Find where the given text appears and provide that cell's center as [X, Y] coordinate. 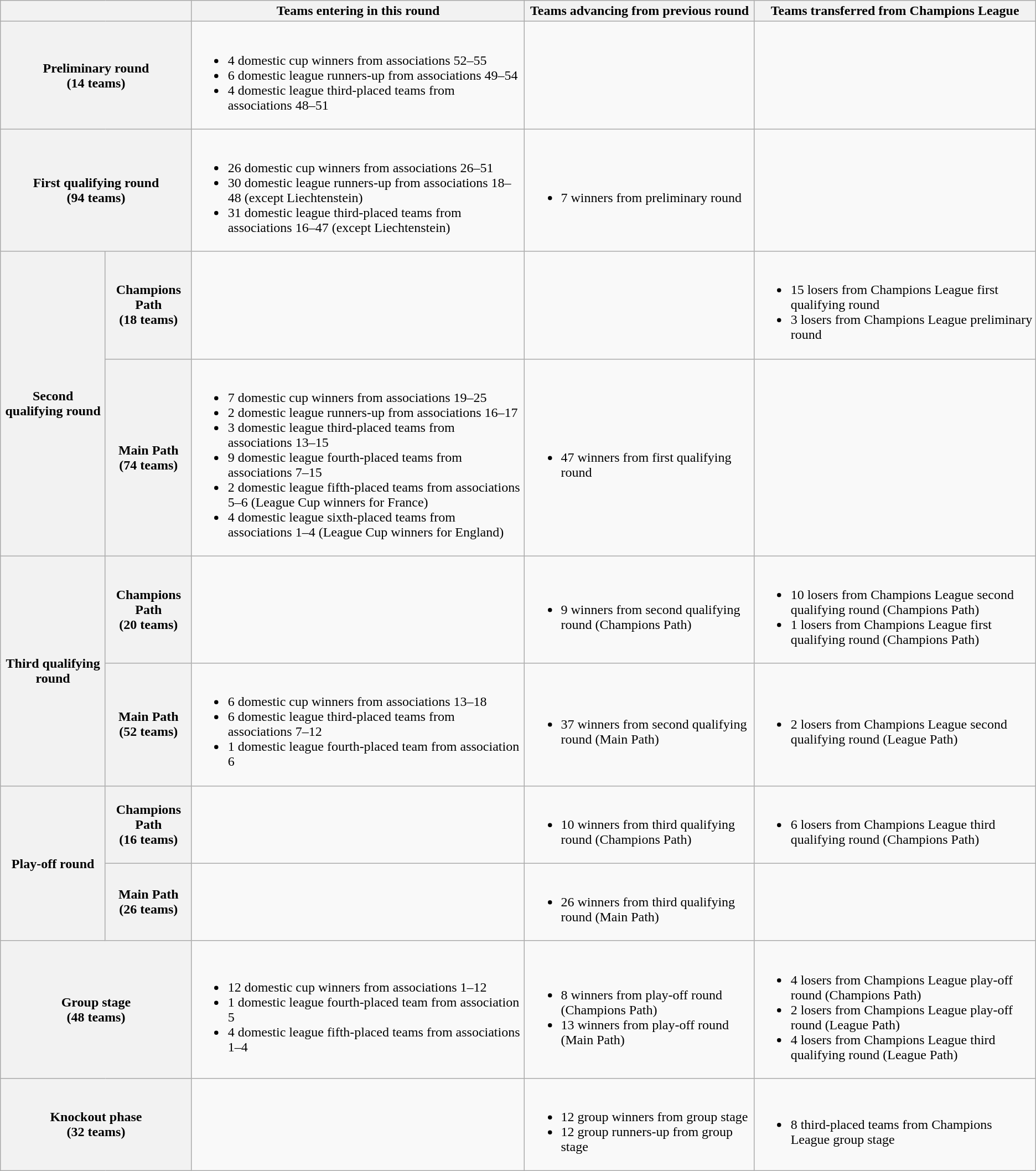
9 winners from second qualifying round (Champions Path) [640, 610]
2 losers from Champions League second qualifying round (League Path) [895, 724]
Group stage(48 teams) [96, 1009]
8 third-placed teams from Champions League group stage [895, 1124]
8 winners from play-off round (Champions Path)13 winners from play-off round (Main Path) [640, 1009]
7 winners from preliminary round [640, 190]
Teams transferred from Champions League [895, 11]
Teams advancing from previous round [640, 11]
Main Path(74 teams) [148, 457]
Knockout phase(32 teams) [96, 1124]
Champions Path(18 teams) [148, 305]
Preliminary round(14 teams) [96, 75]
Main Path(52 teams) [148, 724]
12 group winners from group stage12 group runners-up from group stage [640, 1124]
Teams entering in this round [358, 11]
37 winners from second qualifying round (Main Path) [640, 724]
Champions Path(20 teams) [148, 610]
Champions Path(16 teams) [148, 824]
Main Path(26 teams) [148, 902]
26 winners from third qualifying round (Main Path) [640, 902]
Play-off round [53, 863]
6 losers from Champions League third qualifying round (Champions Path) [895, 824]
First qualifying round(94 teams) [96, 190]
10 losers from Champions League second qualifying round (Champions Path)1 losers from Champions League first qualifying round (Champions Path) [895, 610]
10 winners from third qualifying round (Champions Path) [640, 824]
Second qualifying round [53, 404]
15 losers from Champions League first qualifying round3 losers from Champions League preliminary round [895, 305]
47 winners from first qualifying round [640, 457]
Third qualifying round [53, 671]
